Capture the cell that displays the provided text and extract its (x, y) central coordinate. 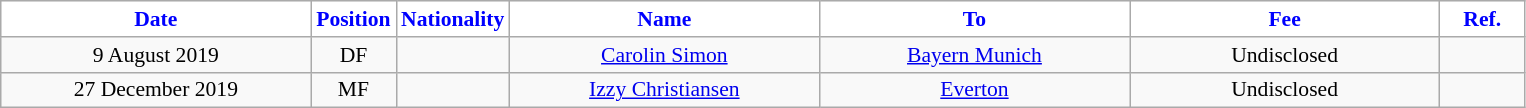
Position (354, 19)
9 August 2019 (156, 55)
Izzy Christiansen (664, 90)
Nationality (452, 19)
Carolin Simon (664, 55)
MF (354, 90)
27 December 2019 (156, 90)
Name (664, 19)
Fee (1285, 19)
To (974, 19)
Bayern Munich (974, 55)
Everton (974, 90)
Ref. (1482, 19)
Date (156, 19)
DF (354, 55)
